From the cell containing the given text, extract its center point as [x, y] coordinate. 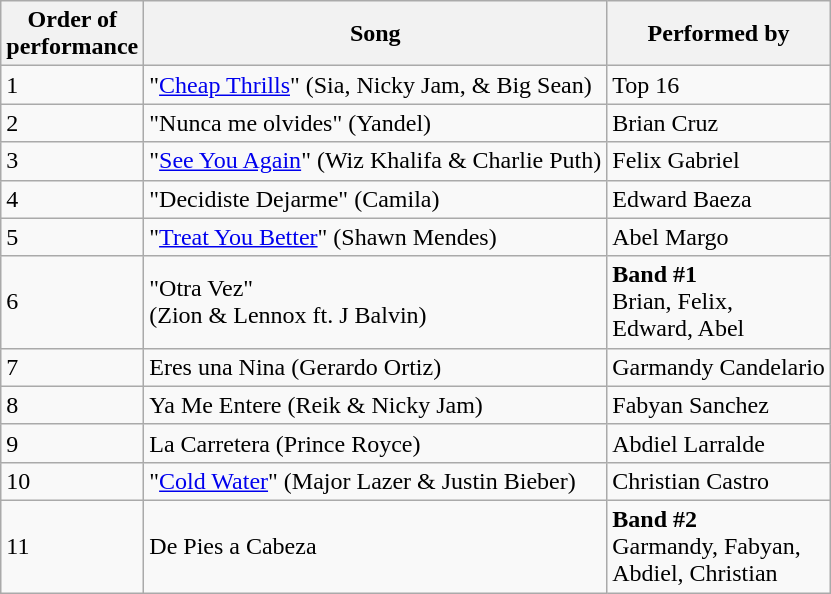
Garmandy Candelario [719, 367]
2 [72, 123]
7 [72, 367]
"Otra Vez"(Zion & Lennox ft. J Balvin) [376, 302]
4 [72, 199]
5 [72, 237]
Band #2Garmandy, Fabyan,Abdiel, Christian [719, 546]
Fabyan Sanchez [719, 405]
"See You Again" (Wiz Khalifa & Charlie Puth) [376, 161]
11 [72, 546]
"Nunca me olvides" (Yandel) [376, 123]
9 [72, 443]
10 [72, 481]
"Decidiste Dejarme" (Camila) [376, 199]
3 [72, 161]
Brian Cruz [719, 123]
6 [72, 302]
Christian Castro [719, 481]
Felix Gabriel [719, 161]
Edward Baeza [719, 199]
8 [72, 405]
Top 16 [719, 85]
"Cheap Thrills" (Sia, Nicky Jam, & Big Sean) [376, 85]
Abel Margo [719, 237]
"Treat You Better" (Shawn Mendes) [376, 237]
"Cold Water" (Major Lazer & Justin Bieber) [376, 481]
Song [376, 34]
La Carretera (Prince Royce) [376, 443]
Abdiel Larralde [719, 443]
Performed by [719, 34]
1 [72, 85]
De Pies a Cabeza [376, 546]
Eres una Nina (Gerardo Ortiz) [376, 367]
Order of performance [72, 34]
Ya Me Entere (Reik & Nicky Jam) [376, 405]
Band #1Brian, Felix,Edward, Abel [719, 302]
